Scan for the cell matching the given text and deliver its [x, y] coordinate at center. 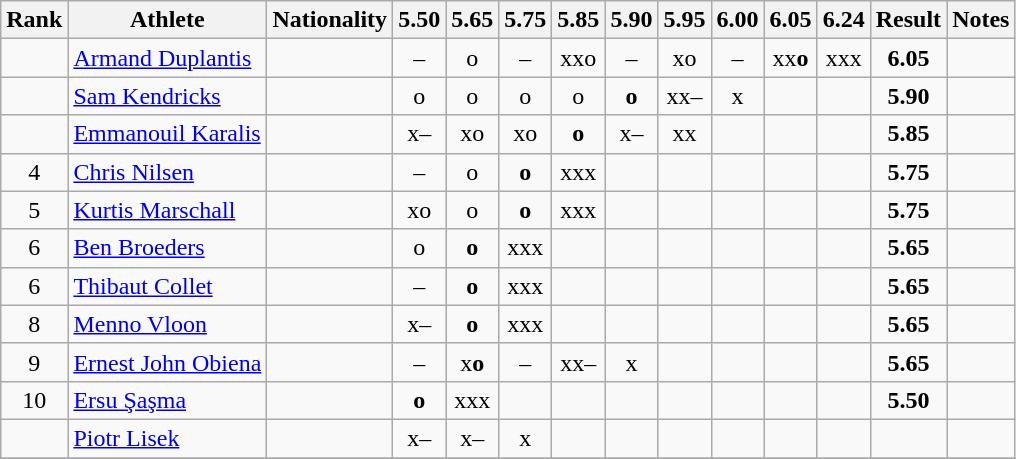
Result [908, 20]
Ernest John Obiena [168, 362]
Chris Nilsen [168, 172]
Sam Kendricks [168, 96]
xx [684, 134]
Kurtis Marschall [168, 210]
Thibaut Collet [168, 286]
4 [34, 172]
Armand Duplantis [168, 58]
10 [34, 400]
Piotr Lisek [168, 438]
5 [34, 210]
Ersu Şaşma [168, 400]
Nationality [330, 20]
Notes [981, 20]
8 [34, 324]
Rank [34, 20]
5.95 [684, 20]
9 [34, 362]
6.24 [844, 20]
6.00 [738, 20]
Emmanouil Karalis [168, 134]
Athlete [168, 20]
Menno Vloon [168, 324]
Ben Broeders [168, 248]
